Output the [x, y] coordinate of the center of the cell containing the given text.  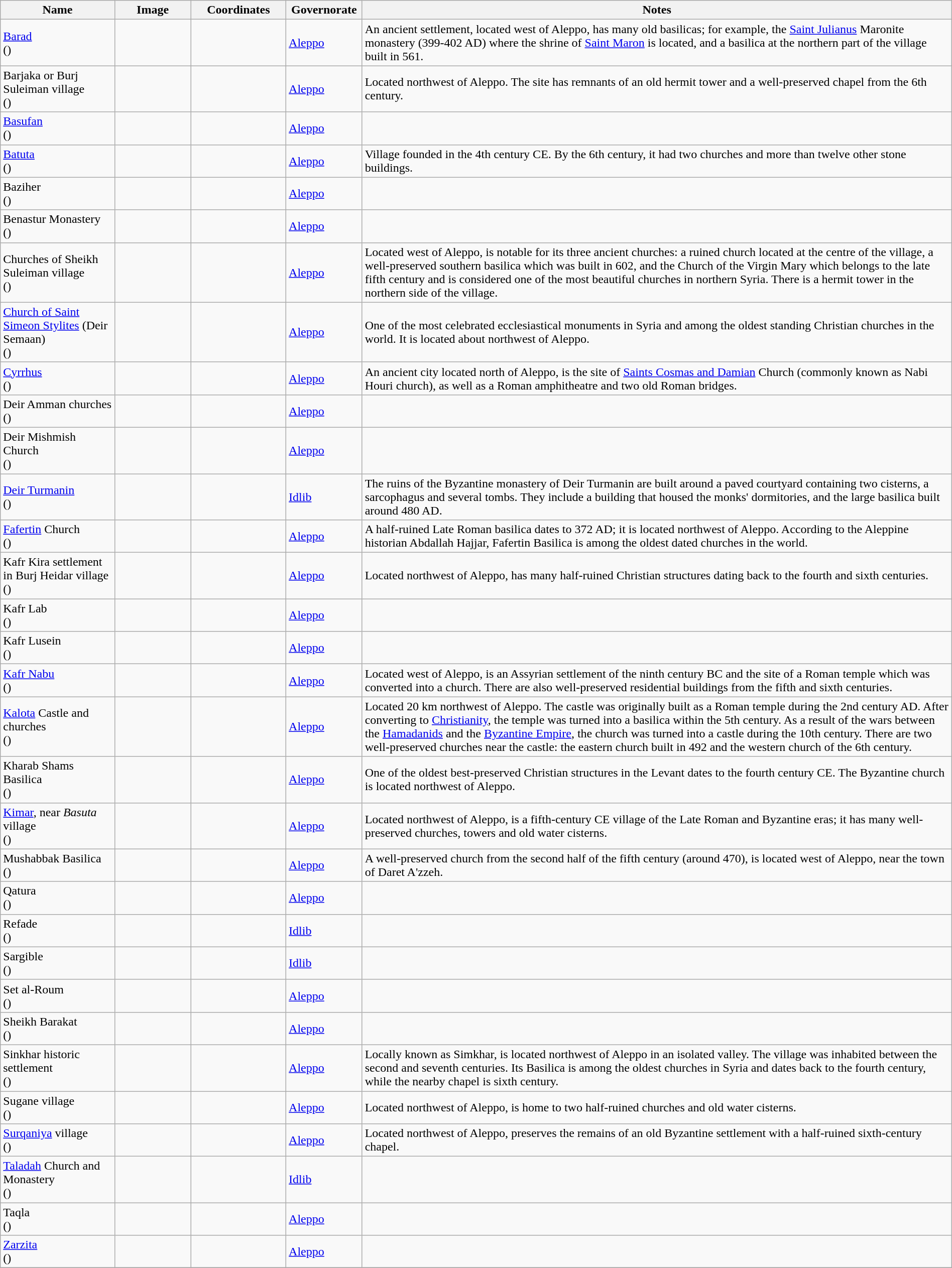
Mushabbak Basilica() [57, 865]
Located northwest of Aleppo. The site has remnants of an old hermit tower and a well-preserved chapel from the 6th century. [657, 89]
Image [153, 10]
Kafr Lusein() [57, 648]
Barjaka or Burj Suleiman village() [57, 89]
Churches of Sheikh Suleiman village() [57, 272]
Coordinates [238, 10]
Sugane village() [57, 1107]
Benastur Monastery() [57, 226]
Fafertin Church() [57, 536]
Basufan() [57, 129]
Kalota Castle and churches() [57, 727]
Zarzita() [57, 1252]
Cyrrhus() [57, 378]
Governorate [324, 10]
Deir Turmanin() [57, 497]
Taqla() [57, 1219]
Qatura() [57, 898]
Located northwest of Aleppo, is home to two half-ruined churches and old water cisterns. [657, 1107]
Baziher() [57, 194]
Kafr Nabu() [57, 681]
Set al-Roum() [57, 996]
Notes [657, 10]
Located northwest of Aleppo, has many half-ruined Christian structures dating back to the fourth and sixth centuries. [657, 576]
Located northwest of Aleppo, preserves the remains of an old Byzantine settlement with a half-ruined sixth-century chapel. [657, 1140]
Village founded in the 4th century CE. By the 6th century, it had two churches and more than twelve other stone buildings. [657, 161]
Kafr Kira settlement in Burj Heidar village() [57, 576]
Kharab Shams Basilica() [57, 780]
Sargible() [57, 963]
Kafr Lab() [57, 615]
Sheikh Barakat() [57, 1028]
Surqaniya village() [57, 1140]
Deir Amman churches() [57, 411]
Deir Mishmish Church() [57, 450]
Kimar, near Basuta village() [57, 826]
Church of Saint Simeon Stylites (Deir Semaan)() [57, 332]
Taladah Church and Monastery() [57, 1180]
Batuta() [57, 161]
Sinkhar historic settlement() [57, 1068]
A well-preserved church from the second half of the fifth century (around 470), is located west of Aleppo, near the town of Daret A'zzeh. [657, 865]
Name [57, 10]
Refade() [57, 931]
Barad() [57, 43]
